Capture the cell that displays the provided text and extract its [X, Y] central coordinate. 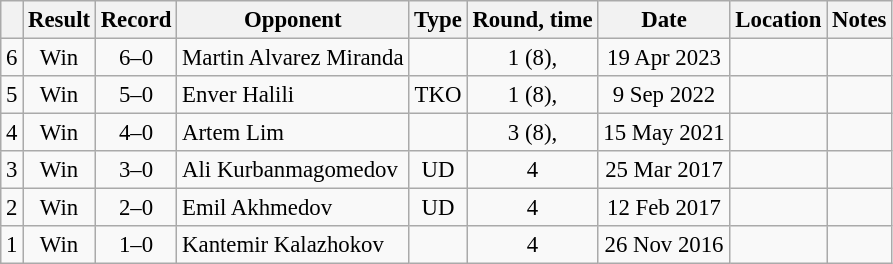
2 [12, 208]
Artem Lim [293, 133]
9 Sep 2022 [664, 95]
3 (8), [532, 133]
Date [664, 20]
Martin Alvarez Miranda [293, 58]
Round, time [532, 20]
5–0 [136, 95]
5 [12, 95]
2–0 [136, 208]
Notes [860, 20]
Record [136, 20]
TKO [438, 95]
1 [12, 245]
12 Feb 2017 [664, 208]
26 Nov 2016 [664, 245]
Emil Akhmedov [293, 208]
6 [12, 58]
6–0 [136, 58]
4–0 [136, 133]
1–0 [136, 245]
3–0 [136, 170]
Ali Kurbanmagomedov [293, 170]
Opponent [293, 20]
15 May 2021 [664, 133]
Kantemir Kalazhokov [293, 245]
Result [60, 20]
25 Mar 2017 [664, 170]
Location [778, 20]
Type [438, 20]
19 Apr 2023 [664, 58]
3 [12, 170]
Enver Halili [293, 95]
